Provide the [X, Y] coordinate of the cell's center where the given text is located.  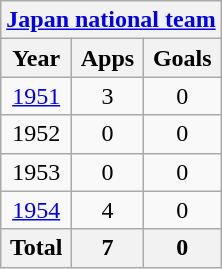
Japan national team [111, 20]
Year [36, 58]
Total [36, 248]
1951 [36, 96]
Goals [182, 58]
1953 [36, 172]
4 [108, 210]
Apps [108, 58]
3 [108, 96]
1954 [36, 210]
1952 [36, 134]
7 [108, 248]
